Scan for the cell matching the given text and deliver its (x, y) coordinate at center. 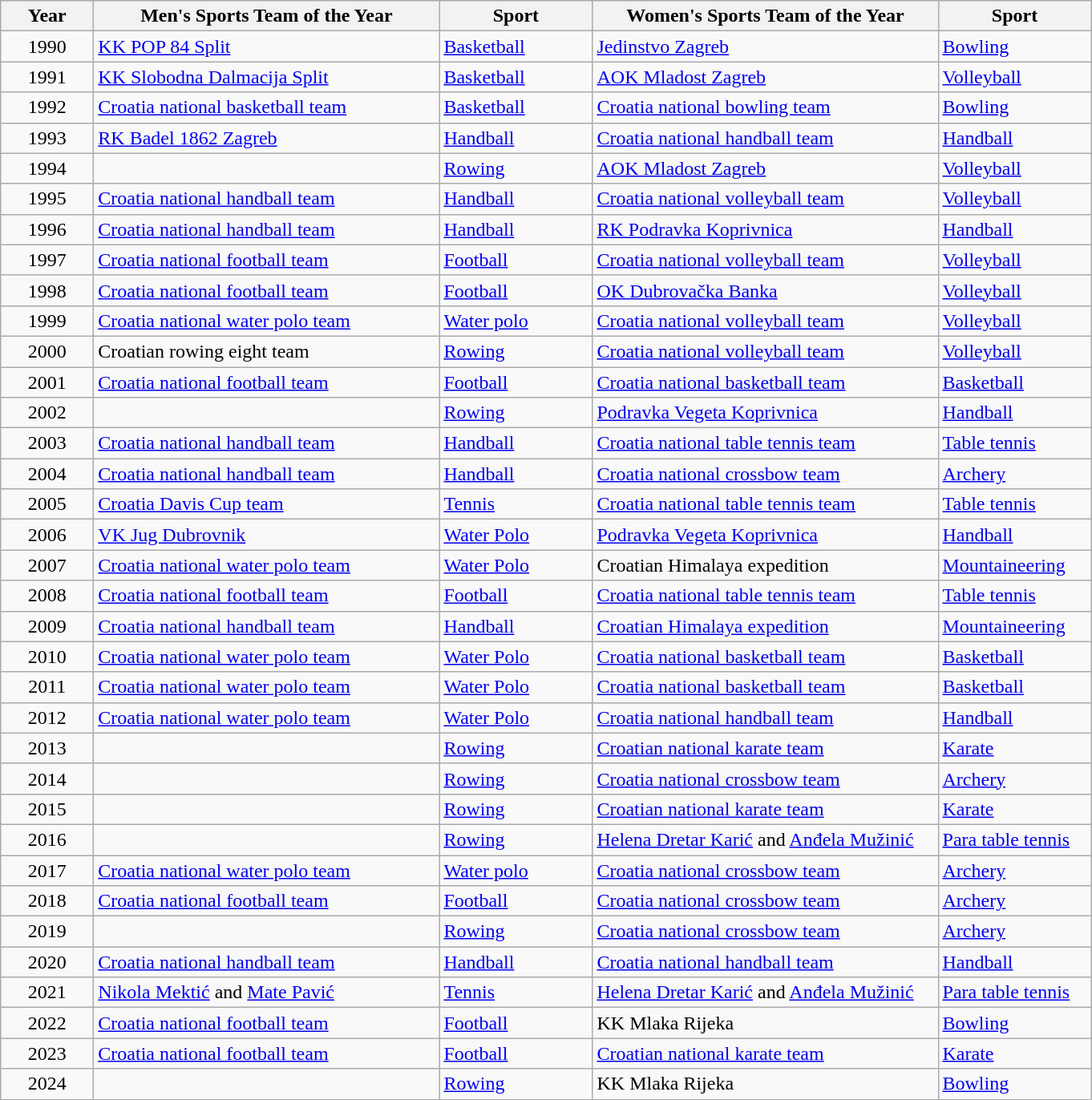
Nikola Mektić and Mate Pavić (266, 993)
2011 (47, 687)
2017 (47, 870)
2001 (47, 382)
2013 (47, 748)
2009 (47, 626)
RK Badel 1862 Zagreb (266, 138)
1997 (47, 260)
2021 (47, 993)
Croatia national bowling team (765, 107)
2016 (47, 839)
RK Podravka Koprivnica (765, 229)
2003 (47, 443)
Men's Sports Team of the Year (266, 16)
Croatia Davis Cup team (266, 504)
2024 (47, 1084)
1992 (47, 107)
1996 (47, 229)
Year (47, 16)
2008 (47, 596)
1999 (47, 321)
2014 (47, 778)
2019 (47, 932)
KK Slobodna Dalmacija Split (266, 77)
Croatian rowing eight team (266, 351)
Women's Sports Team of the Year (765, 16)
VK Jug Dubrovnik (266, 535)
1998 (47, 290)
2022 (47, 1023)
1991 (47, 77)
2002 (47, 413)
2020 (47, 962)
2012 (47, 718)
1994 (47, 168)
2018 (47, 901)
2015 (47, 809)
1995 (47, 199)
KK POP 84 Split (266, 47)
2006 (47, 535)
1993 (47, 138)
2005 (47, 504)
2007 (47, 565)
2010 (47, 657)
OK Dubrovačka Banka (765, 290)
2000 (47, 351)
Jedinstvo Zagreb (765, 47)
2004 (47, 474)
2023 (47, 1053)
1990 (47, 47)
